Return the [x, y] coordinate for the center point of the cell that contains the specified text.  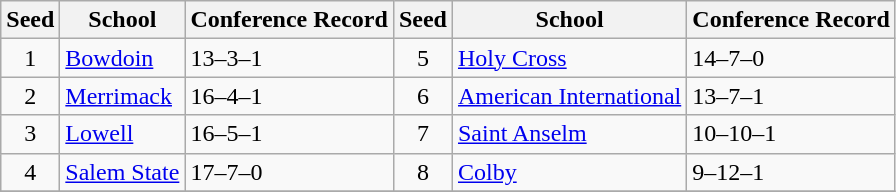
American International [569, 96]
17–7–0 [290, 172]
14–7–0 [792, 58]
13–3–1 [290, 58]
8 [422, 172]
5 [422, 58]
9–12–1 [792, 172]
Colby [569, 172]
16–5–1 [290, 134]
Bowdoin [122, 58]
13–7–1 [792, 96]
10–10–1 [792, 134]
2 [30, 96]
4 [30, 172]
3 [30, 134]
6 [422, 96]
Saint Anselm [569, 134]
16–4–1 [290, 96]
7 [422, 134]
1 [30, 58]
Merrimack [122, 96]
Holy Cross [569, 58]
Lowell [122, 134]
Salem State [122, 172]
